Find where the given text appears and provide that cell's center as [x, y] coordinate. 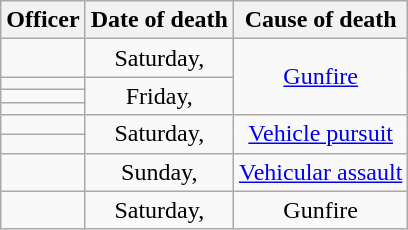
Sunday, [159, 172]
Vehicle pursuit [320, 134]
Friday, [159, 96]
Cause of death [320, 20]
Vehicular assault [320, 172]
Officer [43, 20]
Date of death [159, 20]
